Provide the (X, Y) coordinate of the cell's center where the given text is located.  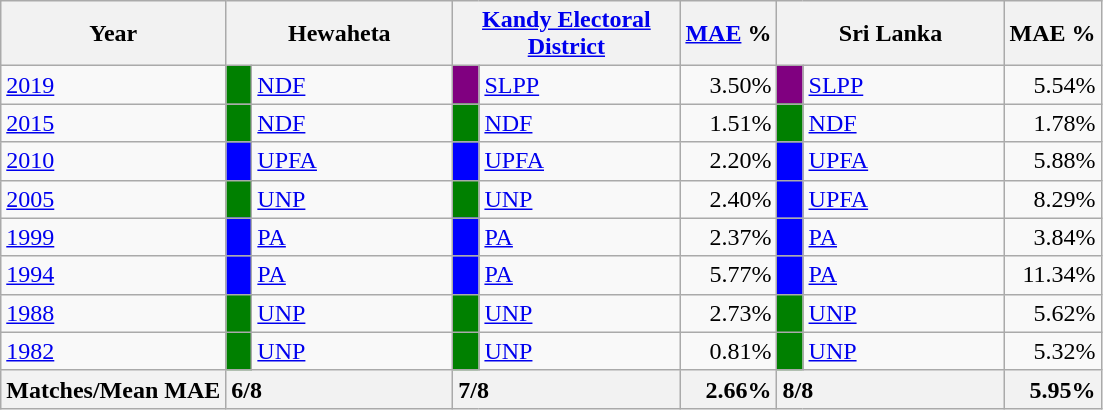
Kandy Electoral District (566, 34)
5.77% (728, 275)
5.54% (1052, 85)
1.51% (728, 123)
2.40% (728, 199)
11.34% (1052, 275)
Hewaheta (340, 34)
2005 (114, 199)
3.50% (728, 85)
5.88% (1052, 161)
3.84% (1052, 237)
5.62% (1052, 313)
1.78% (1052, 123)
Matches/Mean MAE (114, 389)
2.20% (728, 161)
1982 (114, 351)
Sri Lanka (890, 34)
8.29% (1052, 199)
1999 (114, 237)
2.73% (728, 313)
1994 (114, 275)
2.66% (728, 389)
Year (114, 34)
2.37% (728, 237)
8/8 (890, 389)
0.81% (728, 351)
2019 (114, 85)
6/8 (340, 389)
5.95% (1052, 389)
2010 (114, 161)
2015 (114, 123)
5.32% (1052, 351)
7/8 (566, 389)
1988 (114, 313)
